From the cell containing the given text, extract its center point as (X, Y) coordinate. 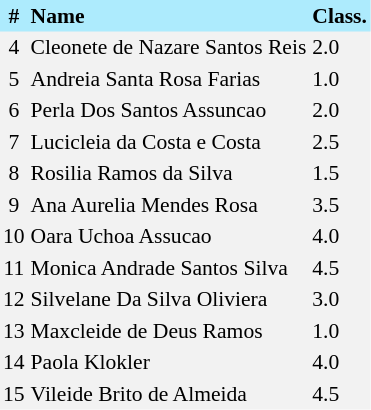
Name (169, 16)
Class. (340, 16)
Ana Aurelia Mendes Rosa (169, 205)
2.5 (340, 142)
Vileide Brito de Almeida (169, 394)
Maxcleide de Deus Ramos (169, 331)
Cleonete de Nazare Santos Reis (169, 48)
3.0 (340, 300)
12 (14, 300)
6 (14, 110)
Lucicleia da Costa e Costa (169, 142)
7 (14, 142)
Monica Andrade Santos Silva (169, 268)
9 (14, 205)
11 (14, 268)
10 (14, 236)
Rosilia Ramos da Silva (169, 174)
# (14, 16)
4 (14, 48)
Paola Klokler (169, 362)
14 (14, 362)
5 (14, 79)
3.5 (340, 205)
Silvelane Da Silva Oliviera (169, 300)
Oara Uchoa Assucao (169, 236)
1.5 (340, 174)
Perla Dos Santos Assuncao (169, 110)
15 (14, 394)
13 (14, 331)
8 (14, 174)
Andreia Santa Rosa Farias (169, 79)
